Find where the given text appears and provide that cell's center as [X, Y] coordinate. 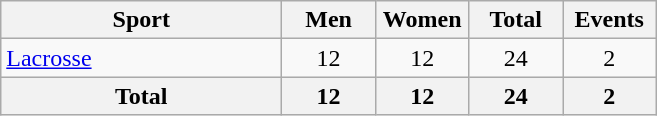
Lacrosse [142, 58]
Men [329, 20]
Sport [142, 20]
Women [422, 20]
Events [609, 20]
